Return the (X, Y) coordinate for the center point of the cell that contains the specified text.  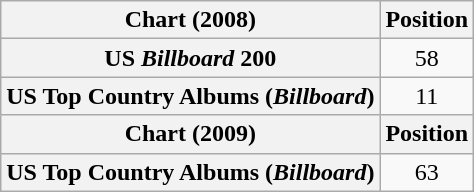
11 (427, 96)
Chart (2008) (190, 20)
US Billboard 200 (190, 58)
58 (427, 58)
Chart (2009) (190, 134)
63 (427, 172)
